Extract the (x, y) coordinate from the center of the cell holding the provided text.  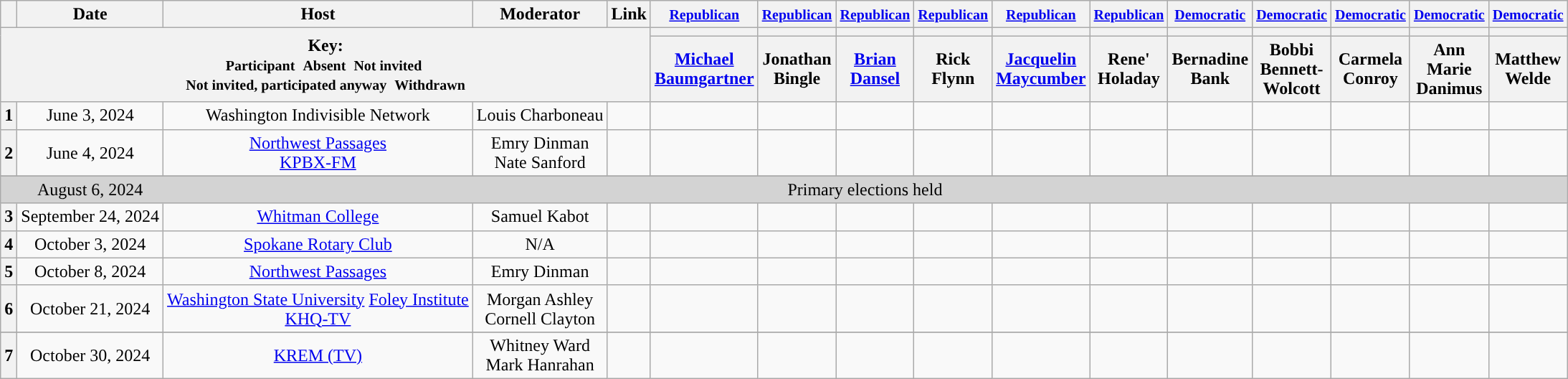
Washington Indivisible Network (318, 116)
September 24, 2024 (90, 217)
2 (9, 152)
N/A (540, 244)
Jonathan Bingle (797, 69)
7 (9, 355)
Whitney WardMark Hanrahan (540, 355)
3 (9, 217)
Emry DinmanNate Sanford (540, 152)
Morgan AshleyCornell Clayton (540, 309)
Emry Dinman (540, 271)
Rick Flynn (954, 69)
October 21, 2024 (90, 309)
Rene' Holaday (1129, 69)
Samuel Kabot (540, 217)
Moderator (540, 14)
Matthew Welde (1528, 69)
Key: Participant Absent Not invited Not invited, participated anyway Withdrawn (326, 65)
Link (629, 14)
Primary elections held (866, 189)
Washington State University Foley InstituteKHQ-TV (318, 309)
Bernadine Bank (1210, 69)
Carmela Conroy (1370, 69)
Host (318, 14)
August 6, 2024 (90, 189)
Northwest PassagesKPBX-FM (318, 152)
Michael Baumgartner (704, 69)
Ann Marie Danimus (1449, 69)
Northwest Passages (318, 271)
October 8, 2024 (90, 271)
June 3, 2024 (90, 116)
Louis Charboneau (540, 116)
October 30, 2024 (90, 355)
Jacquelin Maycumber (1041, 69)
4 (9, 244)
Spokane Rotary Club (318, 244)
1 (9, 116)
Whitman College (318, 217)
Date (90, 14)
Brian Dansel (875, 69)
June 4, 2024 (90, 152)
5 (9, 271)
6 (9, 309)
Bobbi Bennett-Wolcott (1292, 69)
October 3, 2024 (90, 244)
KREM (TV) (318, 355)
